Return (x, y) of the center of cell containing provided text 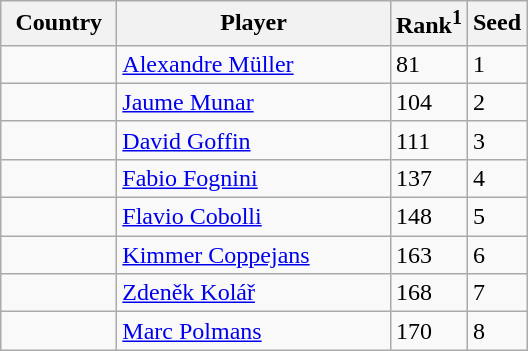
7 (496, 293)
Country (59, 24)
170 (428, 331)
3 (496, 140)
Zdeněk Kolář (254, 293)
5 (496, 217)
81 (428, 64)
Kimmer Coppejans (254, 255)
4 (496, 178)
168 (428, 293)
Fabio Fognini (254, 178)
111 (428, 140)
Rank1 (428, 24)
104 (428, 102)
6 (496, 255)
Flavio Cobolli (254, 217)
Seed (496, 24)
163 (428, 255)
Marc Polmans (254, 331)
148 (428, 217)
8 (496, 331)
2 (496, 102)
1 (496, 64)
Jaume Munar (254, 102)
David Goffin (254, 140)
Alexandre Müller (254, 64)
Player (254, 24)
137 (428, 178)
